From the cell containing the given text, extract its center point as [X, Y] coordinate. 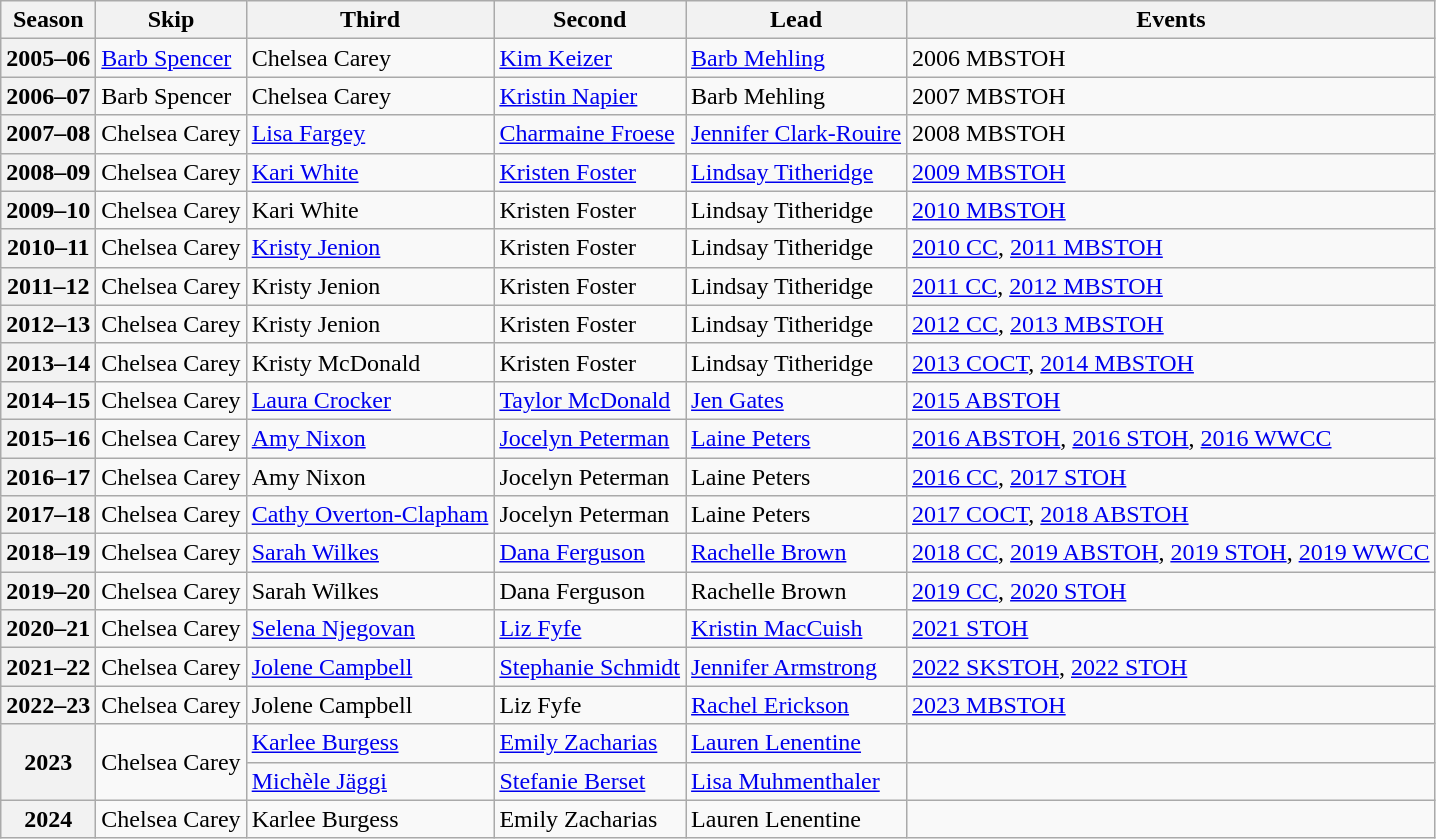
Second [590, 20]
Kim Keizer [590, 58]
Laura Crocker [370, 400]
2011 CC, 2012 MBSTOH [1171, 286]
Events [1171, 20]
2019–20 [48, 591]
Skip [171, 20]
2016 ABSTOH, 2016 STOH, 2016 WWCC [1171, 438]
2023 MBSTOH [1171, 705]
Jen Gates [796, 400]
2020–21 [48, 629]
2014–15 [48, 400]
2008 MBSTOH [1171, 134]
Selena Njegovan [370, 629]
2016 CC, 2017 STOH [1171, 477]
Charmaine Froese [590, 134]
2008–09 [48, 172]
2012–13 [48, 324]
2009 MBSTOH [1171, 172]
2006–07 [48, 96]
2022–23 [48, 705]
Lisa Fargey [370, 134]
Taylor McDonald [590, 400]
2024 [48, 819]
2010 MBSTOH [1171, 210]
Kristin Napier [590, 96]
Michèle Jäggi [370, 781]
Stefanie Berset [590, 781]
2013–14 [48, 362]
Lisa Muhmenthaler [796, 781]
Kristin MacCuish [796, 629]
Jennifer Armstrong [796, 667]
2011–12 [48, 286]
2005–06 [48, 58]
2017 COCT, 2018 ABSTOH [1171, 515]
2023 [48, 762]
2006 MBSTOH [1171, 58]
Lead [796, 20]
Stephanie Schmidt [590, 667]
2021 STOH [1171, 629]
2007 MBSTOH [1171, 96]
Season [48, 20]
2010 CC, 2011 MBSTOH [1171, 248]
2018 CC, 2019 ABSTOH, 2019 STOH, 2019 WWCC [1171, 553]
2021–22 [48, 667]
Kristy McDonald [370, 362]
2009–10 [48, 210]
2022 SKSTOH, 2022 STOH [1171, 667]
2018–19 [48, 553]
Third [370, 20]
Cathy Overton-Clapham [370, 515]
Jennifer Clark-Rouire [796, 134]
2015–16 [48, 438]
Rachel Erickson [796, 705]
2019 CC, 2020 STOH [1171, 591]
2012 CC, 2013 MBSTOH [1171, 324]
2007–08 [48, 134]
2010–11 [48, 248]
2017–18 [48, 515]
2015 ABSTOH [1171, 400]
2016–17 [48, 477]
2013 COCT, 2014 MBSTOH [1171, 362]
